Identify which cell holds the provided text, then report its [x, y] central coordinate. 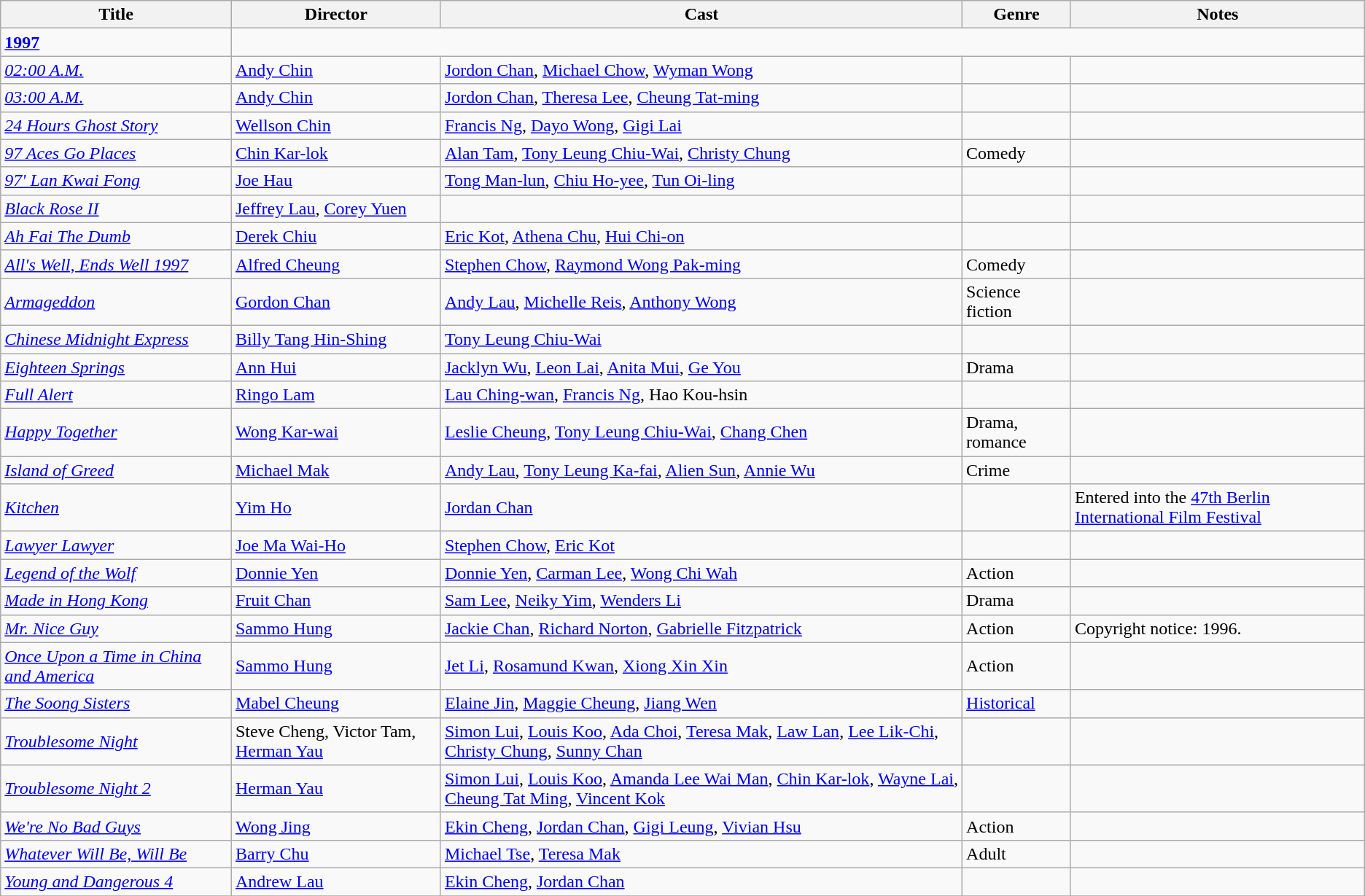
Cast [701, 15]
Joe Hau [335, 181]
Wong Kar-wai [335, 433]
Chinese Midnight Express [117, 339]
Troublesome Night 2 [117, 789]
Stephen Chow, Raymond Wong Pak-ming [701, 264]
Lau Ching-wan, Francis Ng, Hao Kou-hsin [701, 395]
Alan Tam, Tony Leung Chiu-Wai, Christy Chung [701, 153]
Drama, romance [1016, 433]
Young and Dangerous 4 [117, 881]
Barry Chu [335, 854]
Michael Tse, Teresa Mak [701, 854]
Donnie Yen, Carman Lee, Wong Chi Wah [701, 573]
Adult [1016, 854]
03:00 A.M. [117, 98]
Jacklyn Wu, Leon Lai, Anita Mui, Ge You [701, 367]
Derek Chiu [335, 236]
Steve Cheng, Victor Tam, Herman Yau [335, 741]
Whatever Will Be, Will Be [117, 854]
We're No Bad Guys [117, 826]
Andy Lau, Michelle Reis, Anthony Wong [701, 302]
Jackie Chan, Richard Norton, Gabrielle Fitzpatrick [701, 628]
Jordan Chan [701, 507]
Once Upon a Time in China and America [117, 666]
Historical [1016, 704]
Ekin Cheng, Jordan Chan, Gigi Leung, Vivian Hsu [701, 826]
Francis Ng, Dayo Wong, Gigi Lai [701, 125]
Eighteen Springs [117, 367]
Wellson Chin [335, 125]
Ann Hui [335, 367]
Yim Ho [335, 507]
Jordon Chan, Theresa Lee, Cheung Tat-ming [701, 98]
Director [335, 15]
Ah Fai The Dumb [117, 236]
Donnie Yen [335, 573]
Alfred Cheung [335, 264]
Wong Jing [335, 826]
Fruit Chan [335, 601]
Chin Kar-lok [335, 153]
Michael Mak [335, 470]
Black Rose II [117, 209]
Andrew Lau [335, 881]
97 Aces Go Places [117, 153]
Andy Lau, Tony Leung Ka-fai, Alien Sun, Annie Wu [701, 470]
Title [117, 15]
02:00 A.M. [117, 70]
97' Lan Kwai Fong [117, 181]
Herman Yau [335, 789]
Island of Greed [117, 470]
Leslie Cheung, Tony Leung Chiu-Wai, Chang Chen [701, 433]
Jeffrey Lau, Corey Yuen [335, 209]
Elaine Jin, Maggie Cheung, Jiang Wen [701, 704]
Kitchen [117, 507]
Happy Together [117, 433]
Sam Lee, Neiky Yim, Wenders Li [701, 601]
Troublesome Night [117, 741]
Mr. Nice Guy [117, 628]
Tony Leung Chiu-Wai [701, 339]
Simon Lui, Louis Koo, Ada Choi, Teresa Mak, Law Lan, Lee Lik-Chi, Christy Chung, Sunny Chan [701, 741]
Entered into the 47th Berlin International Film Festival [1218, 507]
Notes [1218, 15]
24 Hours Ghost Story [117, 125]
Science fiction [1016, 302]
1997 [117, 42]
Simon Lui, Louis Koo, Amanda Lee Wai Man, Chin Kar-lok, Wayne Lai, Cheung Tat Ming, Vincent Kok [701, 789]
Gordon Chan [335, 302]
Legend of the Wolf [117, 573]
Made in Hong Kong [117, 601]
Stephen Chow, Eric Kot [701, 545]
Eric Kot, Athena Chu, Hui Chi-on [701, 236]
Ekin Cheng, Jordan Chan [701, 881]
The Soong Sisters [117, 704]
Armageddon [117, 302]
Genre [1016, 15]
Ringo Lam [335, 395]
Copyright notice: 1996. [1218, 628]
Jordon Chan, Michael Chow, Wyman Wong [701, 70]
Billy Tang Hin-Shing [335, 339]
Lawyer Lawyer [117, 545]
Mabel Cheung [335, 704]
Joe Ma Wai-Ho [335, 545]
Full Alert [117, 395]
Tong Man-lun, Chiu Ho-yee, Tun Oi-ling [701, 181]
Jet Li, Rosamund Kwan, Xiong Xin Xin [701, 666]
All's Well, Ends Well 1997 [117, 264]
Crime [1016, 470]
